Return the (X, Y) coordinate for the center point of the cell that contains the specified text.  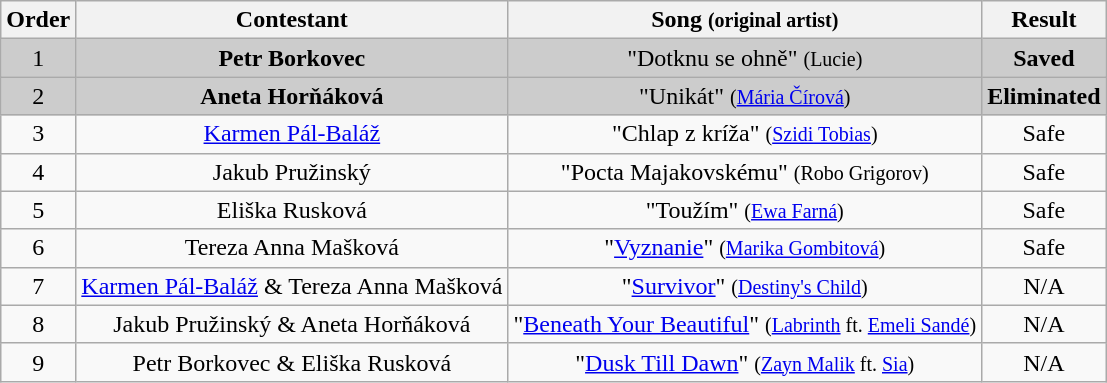
"Vyznanie" (Marika Gombitová) (745, 248)
7 (38, 286)
6 (38, 248)
Result (1044, 20)
Tereza Anna Mašková (292, 248)
4 (38, 172)
Jakub Pružinský (292, 172)
Karmen Pál-Baláž & Tereza Anna Mašková (292, 286)
Petr Borkovec & Eliška Rusková (292, 362)
Eliminated (1044, 96)
"Chlap z kríža" (Szidi Tobias) (745, 134)
"Toužím" (Ewa Farná) (745, 210)
2 (38, 96)
Petr Borkovec (292, 58)
"Survivor" (Destiny's Child) (745, 286)
9 (38, 362)
Order (38, 20)
8 (38, 324)
5 (38, 210)
Saved (1044, 58)
Karmen Pál-Baláž (292, 134)
"Unikát" (Mária Čírová) (745, 96)
Aneta Horňáková (292, 96)
"Pocta Majakovskému" (Robo Grigorov) (745, 172)
Jakub Pružinský & Aneta Horňáková (292, 324)
3 (38, 134)
Song (original artist) (745, 20)
"Dotknu se ohně" (Lucie) (745, 58)
1 (38, 58)
Eliška Rusková (292, 210)
Contestant (292, 20)
"Dusk Till Dawn" (Zayn Malik ft. Sia) (745, 362)
"Beneath Your Beautiful" (Labrinth ft. Emeli Sandé) (745, 324)
